From the cell containing the given text, extract its center point as [x, y] coordinate. 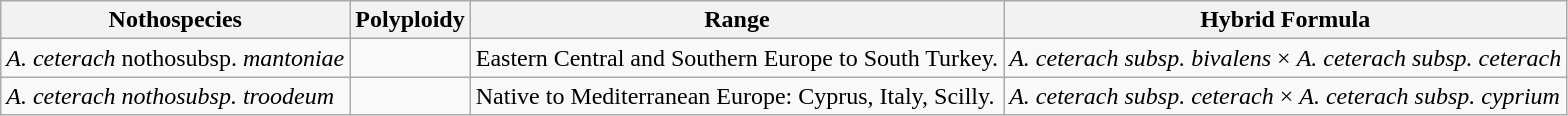
A. ceterach subsp. ceterach × A. ceterach subsp. cyprium [1286, 96]
A. ceterach subsp. bivalens × A. ceterach subsp. ceterach [1286, 58]
Native to Mediterranean Europe: Cyprus, Italy, Scilly. [736, 96]
Hybrid Formula [1286, 20]
A. ceterach nothosubsp. troodeum [176, 96]
Polyploidy [410, 20]
A. ceterach nothosubsp. mantoniae [176, 58]
Range [736, 20]
Nothospecies [176, 20]
Eastern Central and Southern Europe to South Turkey. [736, 58]
